Determine the [x, y] coordinate at the center of the cell enclosing the given text.  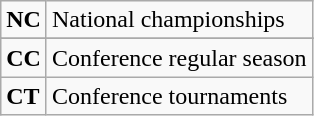
NC [24, 20]
National championships [179, 20]
Conference regular season [179, 58]
Conference tournaments [179, 96]
CC [24, 58]
CT [24, 96]
